From the cell containing the given text, extract its center point as [x, y] coordinate. 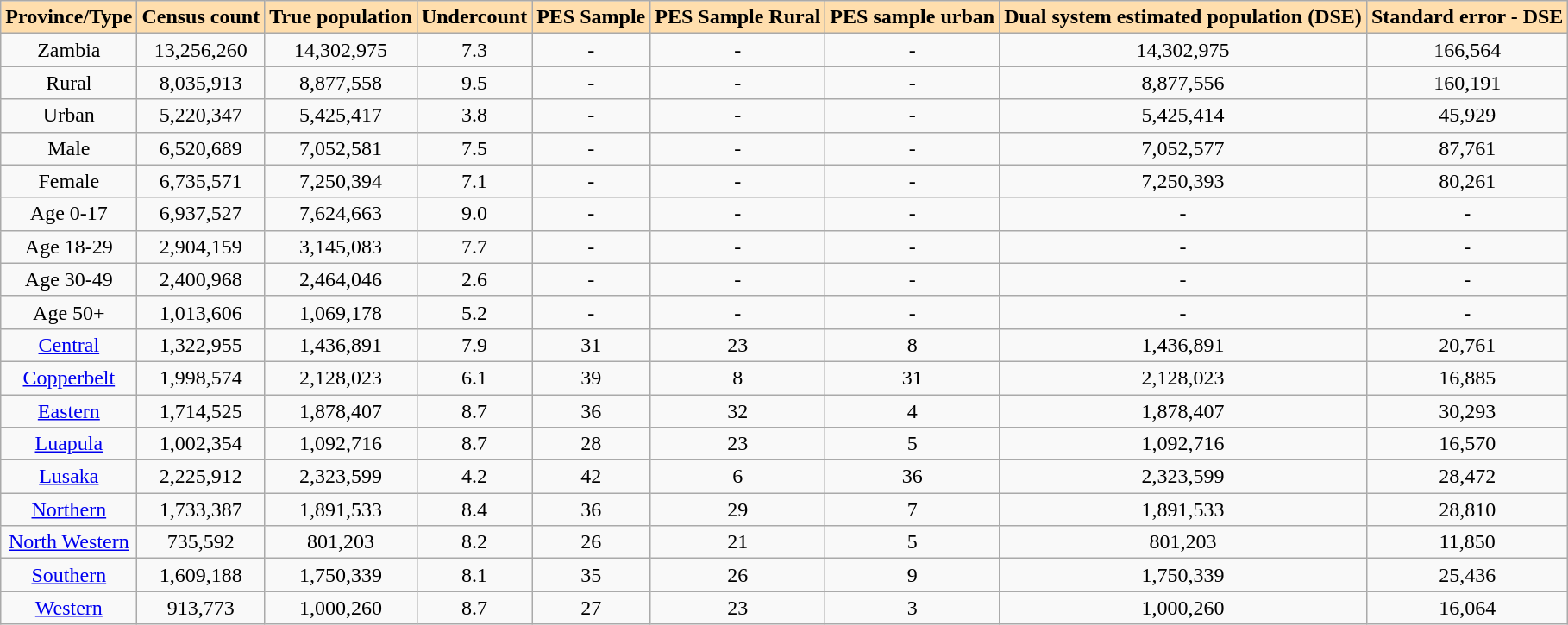
3.8 [474, 116]
7,052,581 [342, 148]
28,810 [1467, 509]
7 [913, 509]
9.0 [474, 214]
166,564 [1467, 50]
Dual system estimated population (DSE) [1183, 17]
7,250,393 [1183, 181]
Central [69, 345]
Lusaka [69, 477]
4 [913, 411]
6,520,689 [201, 148]
7,052,577 [1183, 148]
5,425,414 [1183, 116]
7.3 [474, 50]
16,885 [1467, 378]
Age 50+ [69, 312]
160,191 [1467, 83]
Age 30-49 [69, 279]
87,761 [1467, 148]
8.4 [474, 509]
Western [69, 608]
3 [913, 608]
PES sample urban [913, 17]
16,064 [1467, 608]
8,877,558 [342, 83]
PES Sample Rural [738, 17]
Zambia [69, 50]
7.7 [474, 247]
30,293 [1467, 411]
7.1 [474, 181]
Copperbelt [69, 378]
913,773 [201, 608]
Undercount [474, 17]
29 [738, 509]
1,733,387 [201, 509]
21 [738, 542]
735,592 [201, 542]
1,322,955 [201, 345]
45,929 [1467, 116]
1,069,178 [342, 312]
1,002,354 [201, 444]
Eastern [69, 411]
Province/Type [69, 17]
Census count [201, 17]
North Western [69, 542]
7,250,394 [342, 181]
2,464,046 [342, 279]
6,735,571 [201, 181]
Northern [69, 509]
Southern [69, 575]
7,624,663 [342, 214]
11,850 [1467, 542]
2,400,968 [201, 279]
6 [738, 477]
2.6 [474, 279]
16,570 [1467, 444]
7.9 [474, 345]
8.1 [474, 575]
8,035,913 [201, 83]
42 [592, 477]
2,904,159 [201, 247]
13,256,260 [201, 50]
Standard error - DSE [1467, 17]
9 [913, 575]
True population [342, 17]
4.2 [474, 477]
8.2 [474, 542]
3,145,083 [342, 247]
6.1 [474, 378]
Urban [69, 116]
Luapula [69, 444]
1,609,188 [201, 575]
Female [69, 181]
28,472 [1467, 477]
Age 0-17 [69, 214]
1,714,525 [201, 411]
32 [738, 411]
Male [69, 148]
7.5 [474, 148]
8,877,556 [1183, 83]
80,261 [1467, 181]
35 [592, 575]
Age 18-29 [69, 247]
39 [592, 378]
20,761 [1467, 345]
1,013,606 [201, 312]
5.2 [474, 312]
5,425,417 [342, 116]
Rural [69, 83]
9.5 [474, 83]
2,225,912 [201, 477]
6,937,527 [201, 214]
PES Sample [592, 17]
1,998,574 [201, 378]
28 [592, 444]
27 [592, 608]
25,436 [1467, 575]
5,220,347 [201, 116]
